Locate the cell with the specified text and output its [X, Y] center coordinate. 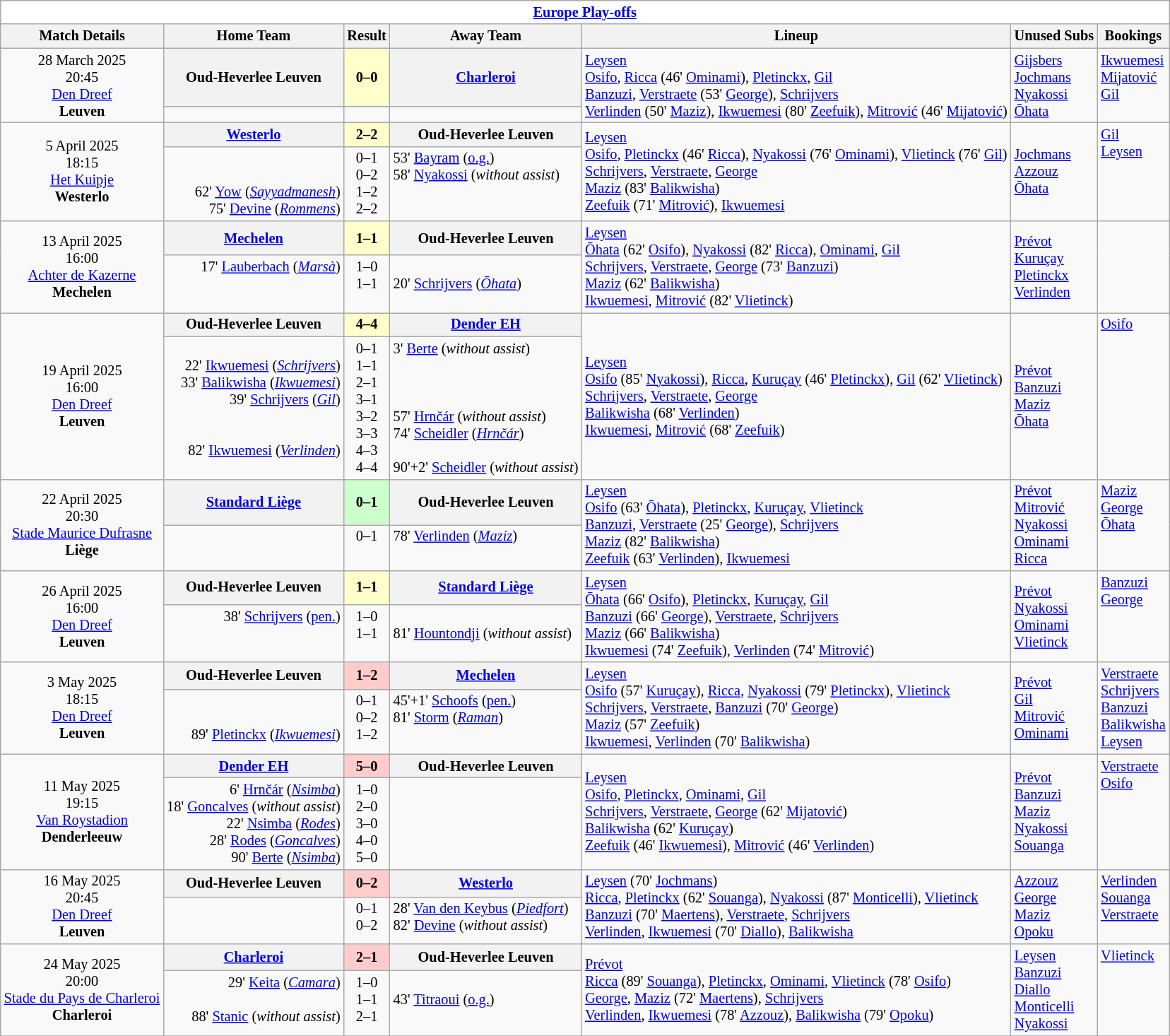
Verstraete Osifo [1133, 811]
81' Hountondji (without assist) [486, 633]
28 March 202520:45Den DreefLeuven [82, 86]
PrévotBanzuziMazizNyakossiSouanga [1054, 811]
28' Van den Keybus (Piedfort)82' Devine (without assist) [486, 920]
PrévotKuruçayPletinckxVerlinden [1054, 267]
Verstraete Schrijvers Banzuzi Balikwisha Leysen [1133, 708]
Unused Subs [1054, 36]
22 April 202520:30Stade Maurice DufrasneLiège [82, 525]
PrévotMitrovićNyakossiOminamiRicca [1054, 525]
Gil Leysen [1133, 171]
5–0 [367, 766]
JochmansAzzouzŌhata [1054, 171]
62' Yow (Sayyadmanesh)75' Devine (Rommens) [253, 184]
78' Verlinden (Maziz) [486, 547]
Lineup [796, 36]
1–2 [367, 676]
1–01–12–1 [367, 1003]
Vlietinck [1133, 990]
20' Schrijvers (Ōhata) [486, 283]
Result [367, 36]
0–10–21–2 [367, 722]
Home Team [253, 36]
53' Bayram (o.g.)58' Nyakossi (without assist) [486, 184]
1–02–03–04–05–0 [367, 823]
3' Berte (without assist)57' Hrnčár (without assist)74' Scheidler (Hrnčár)90'+2' Scheidler (without assist) [486, 408]
11 May 202519:15Van RoystadionDenderleeuw [82, 811]
LeysenBanzuziDialloMonticelliNyakossi [1054, 990]
Verlinden Souanga Verstraete [1133, 907]
3 May 202518:15Den DreefLeuven [82, 708]
4–4 [367, 324]
2–1 [367, 958]
AzzouzGeorgeMazizOpoku [1054, 907]
Bookings [1133, 36]
GijsbersJochmansNyakossiŌhata [1054, 86]
43' Titraoui (o.g.) [486, 1003]
PrévotBanzuziMazizŌhata [1054, 396]
0–10–2 [367, 920]
2–2 [367, 134]
PrévotGilMitrovićOminami [1054, 708]
45'+1' Schoofs (pen.)81' Storm (Raman) [486, 722]
Osifo [1133, 396]
89' Pletinckx (Ikwuemesi) [253, 722]
Banzuzi George [1133, 616]
Europe Play-offs [585, 12]
38' Schrijvers (pen.) [253, 633]
Maziz George Ōhata [1133, 525]
16 May 202520:45Den DreefLeuven [82, 907]
0–2 [367, 883]
17' Lauberbach (Marsà) [253, 283]
5 April 202518:15Het KuipjeWesterlo [82, 171]
26 April 202516:00Den DreefLeuven [82, 616]
6' Hrnčár (Nsimba)18' Goncalves (without assist)22' Nsimba (Rodes)28' Rodes (Goncalves)90' Berte (Nsimba) [253, 823]
19 April 202516:00Den DreefLeuven [82, 396]
PrévotNyakossiOminamiVlietinck [1054, 616]
24 May 202520:00Stade du Pays de CharleroiCharleroi [82, 990]
Match Details [82, 36]
Ikwuemesi Mijatović Gil [1133, 86]
29' Keita (Camara)88' Stanic (without assist) [253, 1003]
13 April 202516:00Achter de KazerneMechelen [82, 267]
0–0 [367, 77]
Away Team [486, 36]
0–11–12–13–13–23–34–34–4 [367, 408]
22' Ikwuemesi (Schrijvers)33' Balikwisha (Ikwuemesi)39' Schrijvers (Gil)82' Ikwuemesi (Verlinden) [253, 408]
0–10–21–22–2 [367, 184]
